Return the (x, y) coordinate for the center point of the cell that contains the specified text.  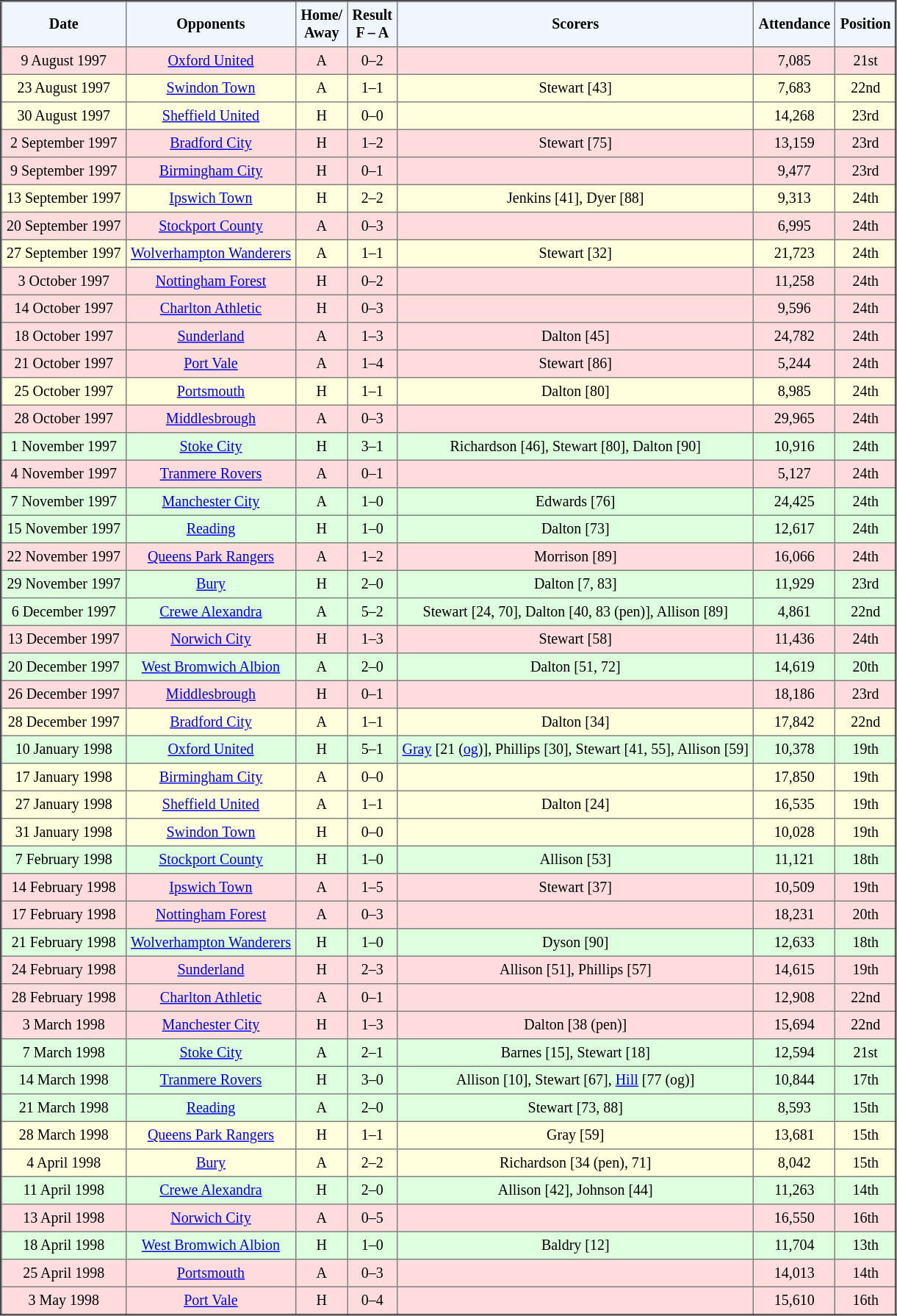
Allison [53] (576, 860)
3 March 1998 (64, 1025)
7 March 1998 (64, 1053)
3 May 1998 (64, 1301)
27 January 1998 (64, 805)
14 October 1997 (64, 309)
18 October 1997 (64, 337)
12,617 (795, 529)
28 October 1997 (64, 419)
Allison [10], Stewart [67], Hill [77 (og)] (576, 1080)
13,681 (795, 1135)
29,965 (795, 419)
9,477 (795, 171)
Richardson [46], Stewart [80], Dalton [90] (576, 447)
Dalton [34] (576, 722)
10,028 (795, 833)
16,550 (795, 1218)
21 October 1997 (64, 364)
16,535 (795, 805)
Stewart [58] (576, 639)
20 September 1997 (64, 226)
15 November 1997 (64, 529)
6 December 1997 (64, 612)
4,861 (795, 612)
Morrison [89] (576, 557)
21 February 1998 (64, 943)
Gray [59] (576, 1135)
23 August 1997 (64, 88)
12,908 (795, 998)
7 February 1998 (64, 860)
14 March 1998 (64, 1080)
11,436 (795, 639)
4 November 1997 (64, 474)
Dalton [73] (576, 529)
24,425 (795, 502)
Dyson [90] (576, 943)
12,633 (795, 943)
Dalton [7, 83] (576, 584)
1 November 1997 (64, 447)
Barnes [15], Stewart [18] (576, 1053)
Jenkins [41], Dyer [88] (576, 198)
17,850 (795, 777)
9,313 (795, 198)
Stewart [32] (576, 254)
16,066 (795, 557)
18,231 (795, 915)
20 December 1997 (64, 667)
1–5 (372, 888)
9 September 1997 (64, 171)
11,704 (795, 1245)
15,610 (795, 1301)
21,723 (795, 254)
25 April 1998 (64, 1273)
17th (865, 1080)
18,186 (795, 694)
5–2 (372, 612)
Opponents (210, 24)
14,268 (795, 116)
13 December 1997 (64, 639)
14,619 (795, 667)
1–4 (372, 364)
7,085 (795, 61)
11,263 (795, 1190)
8,593 (795, 1108)
Position (865, 24)
15,694 (795, 1025)
9 August 1997 (64, 61)
Edwards [76] (576, 502)
7,683 (795, 88)
Dalton [80] (576, 392)
11,258 (795, 281)
3–0 (372, 1080)
27 September 1997 (64, 254)
6,995 (795, 226)
Stewart [75] (576, 143)
11 April 1998 (64, 1190)
5–1 (372, 749)
Dalton [38 (pen)] (576, 1025)
28 February 1998 (64, 998)
Dalton [51, 72] (576, 667)
17,842 (795, 722)
8,985 (795, 392)
9,596 (795, 309)
30 August 1997 (64, 116)
7 November 1997 (64, 502)
10,844 (795, 1080)
Allison [51], Phillips [57] (576, 970)
22 November 1997 (64, 557)
11,929 (795, 584)
Attendance (795, 24)
Scorers (576, 24)
Dalton [24] (576, 805)
3 October 1997 (64, 281)
Stewart [43] (576, 88)
0–4 (372, 1301)
13,159 (795, 143)
31 January 1998 (64, 833)
10,378 (795, 749)
Dalton [45] (576, 337)
29 November 1997 (64, 584)
Allison [42], Johnson [44] (576, 1190)
8,042 (795, 1163)
24,782 (795, 337)
2–3 (372, 970)
4 April 1998 (64, 1163)
Date (64, 24)
10 January 1998 (64, 749)
Stewart [37] (576, 888)
10,916 (795, 447)
13th (865, 1245)
Home/Away (322, 24)
17 January 1998 (64, 777)
14,615 (795, 970)
Richardson [34 (pen), 71] (576, 1163)
Baldry [12] (576, 1245)
5,244 (795, 364)
26 December 1997 (64, 694)
2–1 (372, 1053)
13 April 1998 (64, 1218)
18 April 1998 (64, 1245)
11,121 (795, 860)
13 September 1997 (64, 198)
5,127 (795, 474)
Stewart [86] (576, 364)
10,509 (795, 888)
24 February 1998 (64, 970)
28 December 1997 (64, 722)
14 February 1998 (64, 888)
3–1 (372, 447)
17 February 1998 (64, 915)
Gray [21 (og)], Phillips [30], Stewart [41, 55], Allison [59] (576, 749)
28 March 1998 (64, 1135)
14,013 (795, 1273)
12,594 (795, 1053)
25 October 1997 (64, 392)
Stewart [24, 70], Dalton [40, 83 (pen)], Allison [89] (576, 612)
ResultF – A (372, 24)
2 September 1997 (64, 143)
Stewart [73, 88] (576, 1108)
0–5 (372, 1218)
21 March 1998 (64, 1108)
